From the cell containing the given text, extract its center point as [X, Y] coordinate. 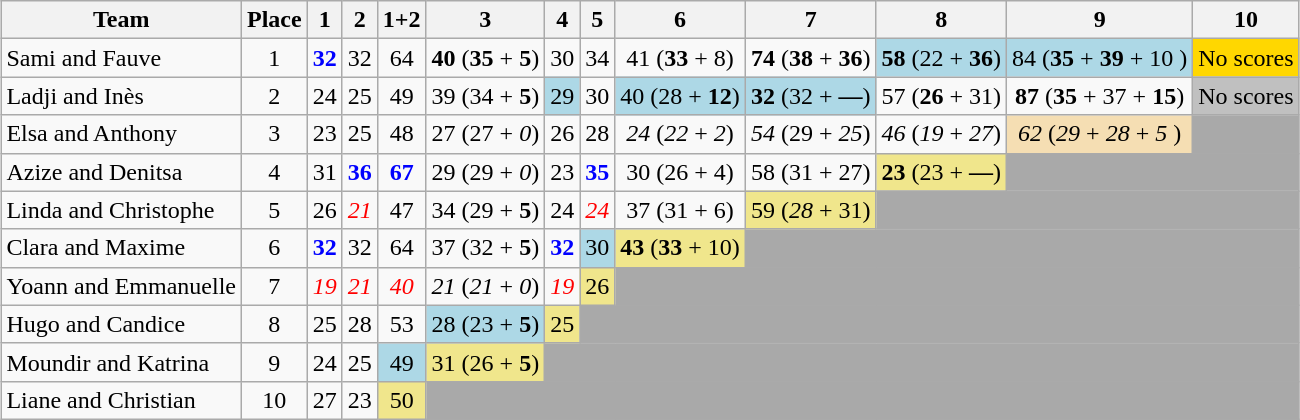
1+2 [402, 20]
40 (35 + 5) [486, 58]
Liane and Christian [122, 400]
Hugo and Candice [122, 324]
28 (23 + 5) [486, 324]
59 (28 + 31) [810, 210]
Place [274, 20]
57 (26 + 31) [942, 96]
Clara and Maxime [122, 248]
27 (27 + 0) [486, 134]
84 (35 + 39 + 10 ) [1100, 58]
58 (22 + 36) [942, 58]
37 (31 + 6) [680, 210]
23 (23 + —) [942, 172]
21 (21 + 0) [486, 286]
Sami and Fauve [122, 58]
67 [402, 172]
29 [562, 96]
53 [402, 324]
46 (19 + 27) [942, 134]
27 [324, 400]
41 (33 + 8) [680, 58]
Azize and Denitsa [122, 172]
87 (35 + 37 + 15) [1100, 96]
Elsa and Anthony [122, 134]
43 (33 + 10) [680, 248]
35 [598, 172]
Yoann and Emmanuelle [122, 286]
37 (32 + 5) [486, 248]
40 [402, 286]
Team [122, 20]
Moundir and Katrina [122, 362]
36 [360, 172]
40 (28 + 12) [680, 96]
54 (29 + 25) [810, 134]
39 (34 + 5) [486, 96]
31 (26 + 5) [486, 362]
32 (32 + —) [810, 96]
50 [402, 400]
31 [324, 172]
34 [598, 58]
29 (29 + 0) [486, 172]
Ladji and Inès [122, 96]
62 (29 + 28 + 5 ) [1100, 134]
30 (26 + 4) [680, 172]
34 (29 + 5) [486, 210]
47 [402, 210]
74 (38 + 36) [810, 58]
24 (22 + 2) [680, 134]
48 [402, 134]
58 (31 + 27) [810, 172]
Linda and Christophe [122, 210]
